Locate the cell with the specified text and output its (X, Y) center coordinate. 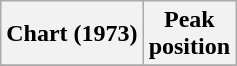
Peakposition (189, 34)
Chart (1973) (72, 34)
